Extract the (x, y) coordinate from the center of the cell holding the provided text.  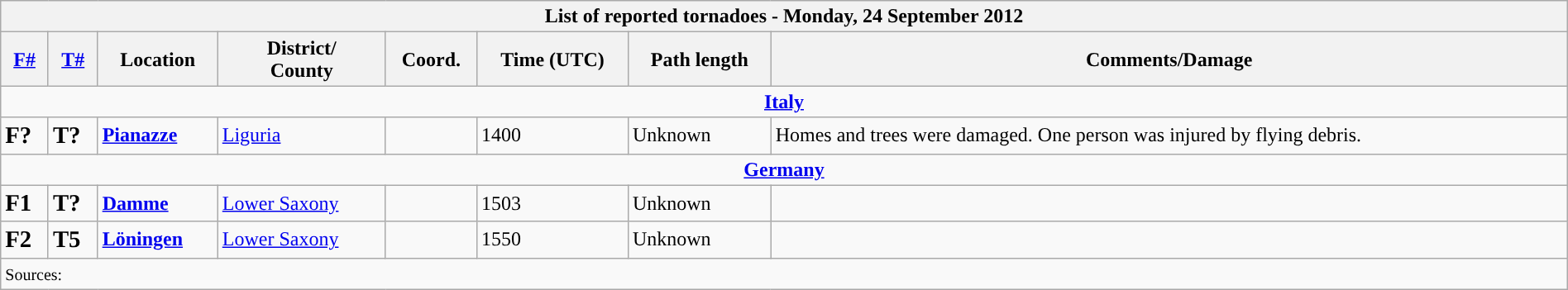
Pianazze (157, 135)
1400 (552, 135)
District/County (301, 59)
F2 (25, 240)
1503 (552, 203)
Coord. (431, 59)
Liguria (301, 135)
Löningen (157, 240)
Damme (157, 203)
Time (UTC) (552, 59)
Italy (784, 102)
T5 (73, 240)
Location (157, 59)
Comments/Damage (1169, 59)
Sources: (784, 273)
F# (25, 59)
F? (25, 135)
Germany (784, 169)
1550 (552, 240)
Homes and trees were damaged. One person was injured by flying debris. (1169, 135)
F1 (25, 203)
List of reported tornadoes - Monday, 24 September 2012 (784, 17)
T# (73, 59)
Path length (700, 59)
